Determine the (x, y) coordinate at the center of the cell enclosing the given text.  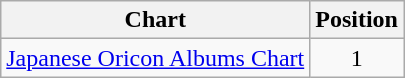
Chart (156, 20)
Position (357, 20)
Japanese Oricon Albums Chart (156, 58)
1 (357, 58)
